Pinpoint the cell where the given text exists, returning its (X, Y) midpoint coordinate. 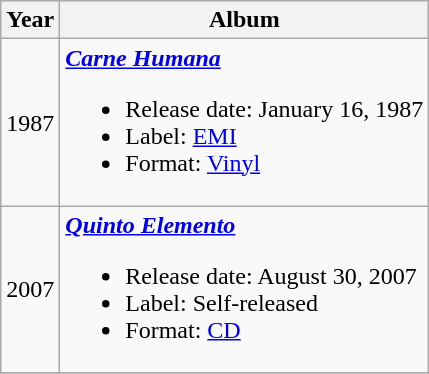
Carne HumanaRelease date: January 16, 1987Label: EMIFormat: Vinyl (244, 122)
1987 (30, 122)
Album (244, 20)
2007 (30, 290)
Quinto ElementoRelease date: August 30, 2007Label: Self-releasedFormat: CD (244, 290)
Year (30, 20)
